Capture the cell that displays the provided text and extract its (x, y) central coordinate. 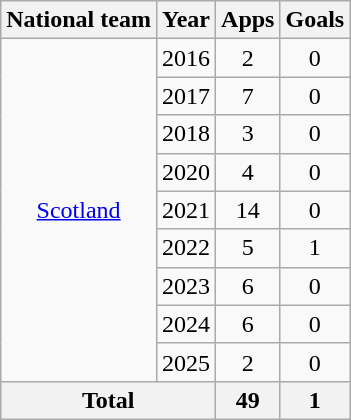
4 (248, 172)
2018 (186, 134)
Year (186, 20)
3 (248, 134)
Apps (248, 20)
2021 (186, 210)
2016 (186, 58)
Goals (315, 20)
7 (248, 96)
2023 (186, 286)
5 (248, 248)
Total (108, 400)
2022 (186, 248)
2025 (186, 362)
National team (79, 20)
49 (248, 400)
2020 (186, 172)
14 (248, 210)
Scotland (79, 210)
2024 (186, 324)
2017 (186, 96)
